Return (X, Y) of the center of cell containing provided text 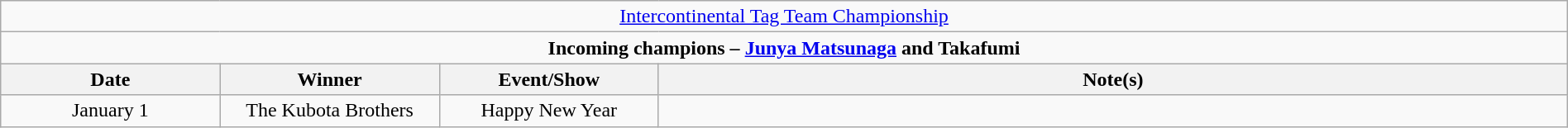
Note(s) (1113, 79)
Date (111, 79)
The Kubota Brothers (329, 111)
Incoming champions – Junya Matsunaga and Takafumi (784, 48)
Winner (329, 79)
Intercontinental Tag Team Championship (784, 17)
Happy New Year (549, 111)
Event/Show (549, 79)
January 1 (111, 111)
